Scan for the cell matching the given text and deliver its (x, y) coordinate at center. 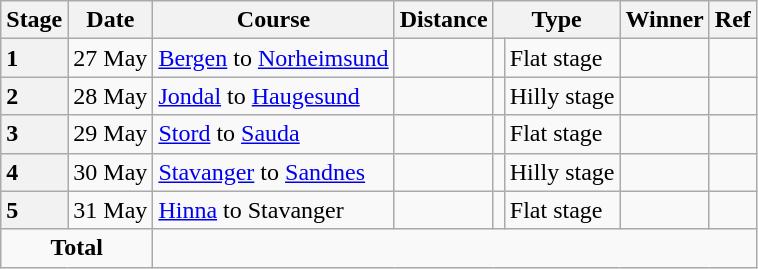
Ref (732, 20)
Stavanger to Sandnes (274, 172)
Total (77, 248)
Bergen to Norheimsund (274, 58)
30 May (110, 172)
1 (34, 58)
31 May (110, 210)
4 (34, 172)
28 May (110, 96)
3 (34, 134)
Stage (34, 20)
Type (556, 20)
29 May (110, 134)
27 May (110, 58)
Course (274, 20)
Distance (444, 20)
Jondal to Haugesund (274, 96)
Winner (664, 20)
5 (34, 210)
Hinna to Stavanger (274, 210)
2 (34, 96)
Date (110, 20)
Stord to Sauda (274, 134)
